Output the (X, Y) coordinate of the center of the cell containing the given text.  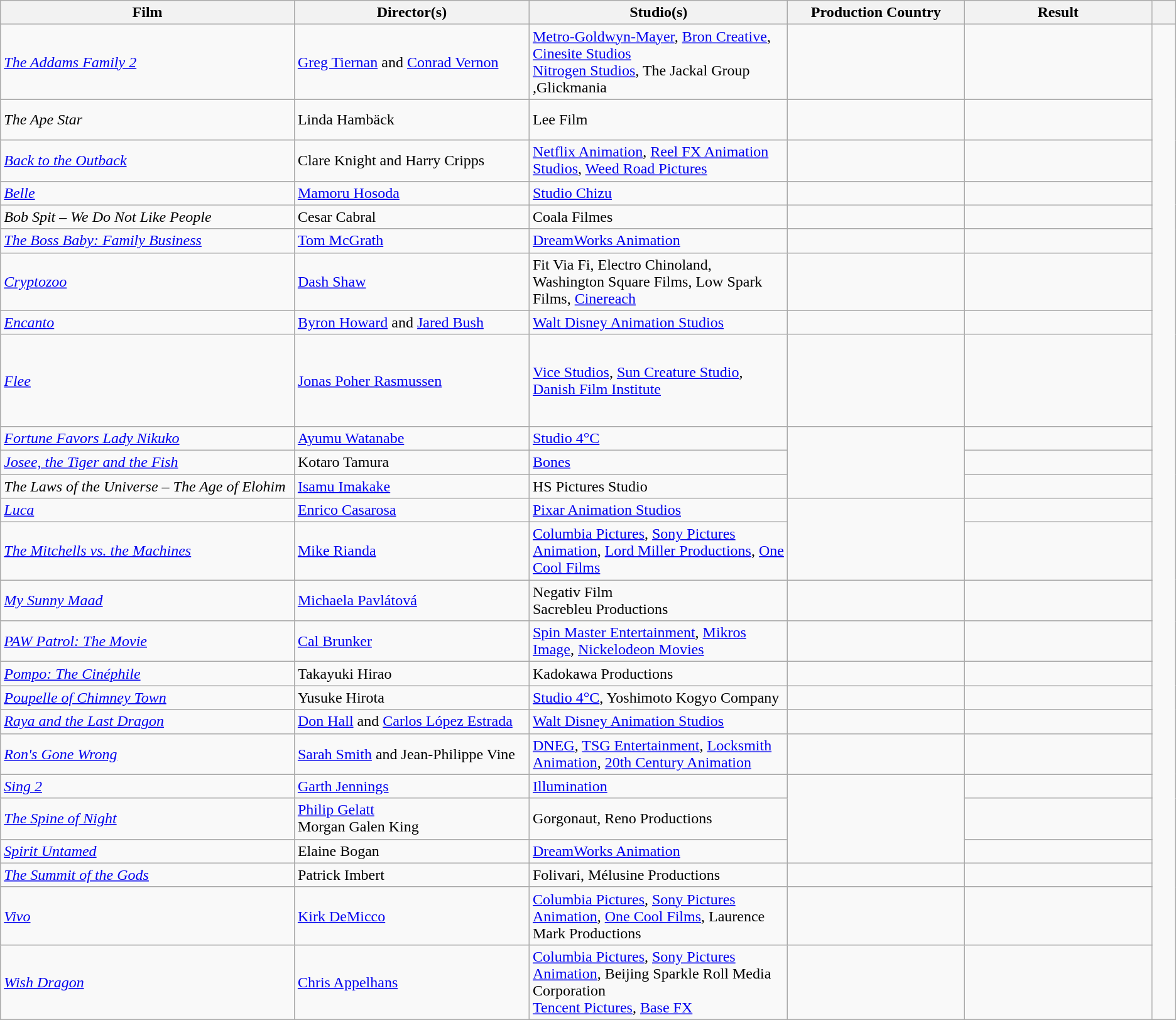
Takayuki Hirao (411, 674)
Tom McGrath (411, 241)
Film (148, 13)
Columbia Pictures, Sony Pictures Animation, Beijing Sparkle Roll Media CorporationTencent Pictures, Base FX (658, 982)
Folivari, Mélusine Productions (658, 875)
The Mitchells vs. the Machines (148, 551)
Metro-Goldwyn-Mayer, Bron Creative, Cinesite StudiosNitrogen Studios, The Jackal Group ,Glickmania (658, 62)
Spin Master Entertainment, Mikros Image, Nickelodeon Movies (658, 641)
Cesar Cabral (411, 217)
Illumination (658, 786)
Enrico Casarosa (411, 510)
DNEG, TSG Entertainment, Locksmith Animation, 20th Century Animation (658, 754)
Dash Shaw (411, 282)
Kadokawa Productions (658, 674)
Vice Studios, Sun Creature Studio, Danish Film Institute (658, 380)
Pixar Animation Studios (658, 510)
My Sunny Maad (148, 601)
Chris Appelhans (411, 982)
Ayumu Watanabe (411, 438)
Cryptozoo (148, 282)
Netflix Animation, Reel FX Animation Studios, Weed Road Pictures (658, 161)
Raya and the Last Dragon (148, 721)
Ron's Gone Wrong (148, 754)
Vivo (148, 916)
Result (1058, 13)
PAW Patrol: The Movie (148, 641)
Sing 2 (148, 786)
The Ape Star (148, 119)
Clare Knight and Harry Cripps (411, 161)
Flee (148, 380)
The Boss Baby: Family Business (148, 241)
Coala Filmes (658, 217)
The Laws of the Universe – The Age of Elohim (148, 486)
Studio(s) (658, 13)
Cal Brunker (411, 641)
The Addams Family 2 (148, 62)
Encanto (148, 322)
Elaine Bogan (411, 851)
Kotaro Tamura (411, 462)
Back to the Outback (148, 161)
Production Country (876, 13)
Wish Dragon (148, 982)
Director(s) (411, 13)
Bob Spit – We Do Not Like People (148, 217)
Mamoru Hosoda (411, 193)
Fortune Favors Lady Nikuko (148, 438)
Bones (658, 462)
Jonas Poher Rasmussen (411, 380)
Michaela Pavlátová (411, 601)
Belle (148, 193)
Garth Jennings (411, 786)
Lee Film (658, 119)
Luca (148, 510)
Columbia Pictures, Sony Pictures Animation, One Cool Films, Laurence Mark Productions (658, 916)
Studio 4°C, Yoshimoto Kogyo Company (658, 698)
Pompo: The Cinéphile (148, 674)
Yusuke Hirota (411, 698)
Columbia Pictures, Sony Pictures Animation, Lord Miller Productions, One Cool Films (658, 551)
Don Hall and Carlos López Estrada (411, 721)
The Summit of the Gods (148, 875)
Sarah Smith and Jean-Philippe Vine (411, 754)
Philip GelattMorgan Galen King (411, 818)
Studio Chizu (658, 193)
Spirit Untamed (148, 851)
Fit Via Fi, Electro Chinoland, Washington Square Films, Low Spark Films, Cinereach (658, 282)
Greg Tiernan and Conrad Vernon (411, 62)
Isamu Imakake (411, 486)
Kirk DeMicco (411, 916)
Gorgonaut, Reno Productions (658, 818)
HS Pictures Studio (658, 486)
Byron Howard and Jared Bush (411, 322)
Poupelle of Chimney Town (148, 698)
Negativ FilmSacrebleu Productions (658, 601)
Mike Rianda (411, 551)
Josee, the Tiger and the Fish (148, 462)
The Spine of Night (148, 818)
Linda Hambäck (411, 119)
Studio 4°C (658, 438)
Patrick Imbert (411, 875)
